Identify which cell holds the provided text, then report its [X, Y] central coordinate. 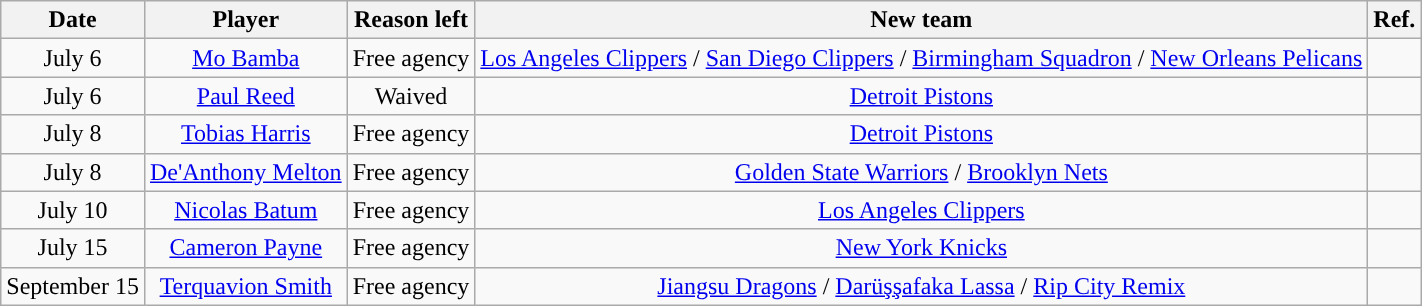
Tobias Harris [246, 134]
July 10 [73, 210]
De'Anthony Melton [246, 172]
Los Angeles Clippers / San Diego Clippers / Birmingham Squadron / New Orleans Pelicans [922, 58]
Reason left [411, 20]
September 15 [73, 286]
New team [922, 20]
Player [246, 20]
Ref. [1394, 20]
Cameron Payne [246, 248]
Jiangsu Dragons / Darüşşafaka Lassa / Rip City Remix [922, 286]
Date [73, 20]
Terquavion Smith [246, 286]
July 15 [73, 248]
Nicolas Batum [246, 210]
Waived [411, 96]
Mo Bamba [246, 58]
Golden State Warriors / Brooklyn Nets [922, 172]
Los Angeles Clippers [922, 210]
Paul Reed [246, 96]
New York Knicks [922, 248]
